Pinpoint the cell where the given text exists, returning its (x, y) midpoint coordinate. 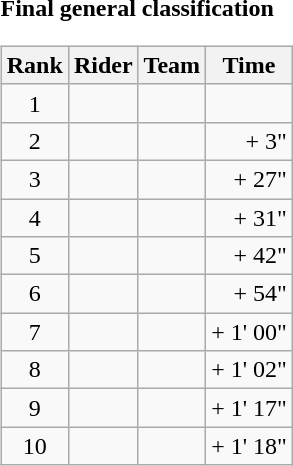
2 (34, 141)
9 (34, 408)
+ 27" (250, 179)
5 (34, 256)
Time (250, 65)
10 (34, 446)
+ 42" (250, 256)
+ 1' 17" (250, 408)
7 (34, 332)
+ 54" (250, 294)
4 (34, 217)
+ 1' 02" (250, 370)
Rider (103, 65)
Team (172, 65)
+ 1' 18" (250, 446)
6 (34, 294)
1 (34, 103)
3 (34, 179)
+ 3" (250, 141)
+ 31" (250, 217)
Rank (34, 65)
+ 1' 00" (250, 332)
8 (34, 370)
